For the text-containing cell, return its midpoint in [x, y] coordinate format. 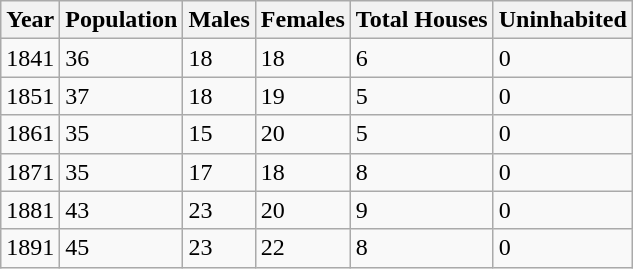
Males [219, 20]
Females [302, 20]
36 [122, 58]
1891 [30, 248]
9 [422, 210]
Uninhabited [562, 20]
1841 [30, 58]
19 [302, 96]
1861 [30, 134]
6 [422, 58]
1881 [30, 210]
Year [30, 20]
15 [219, 134]
1851 [30, 96]
43 [122, 210]
45 [122, 248]
Total Houses [422, 20]
17 [219, 172]
1871 [30, 172]
Population [122, 20]
22 [302, 248]
37 [122, 96]
